For the text-containing cell, return its midpoint in [X, Y] coordinate format. 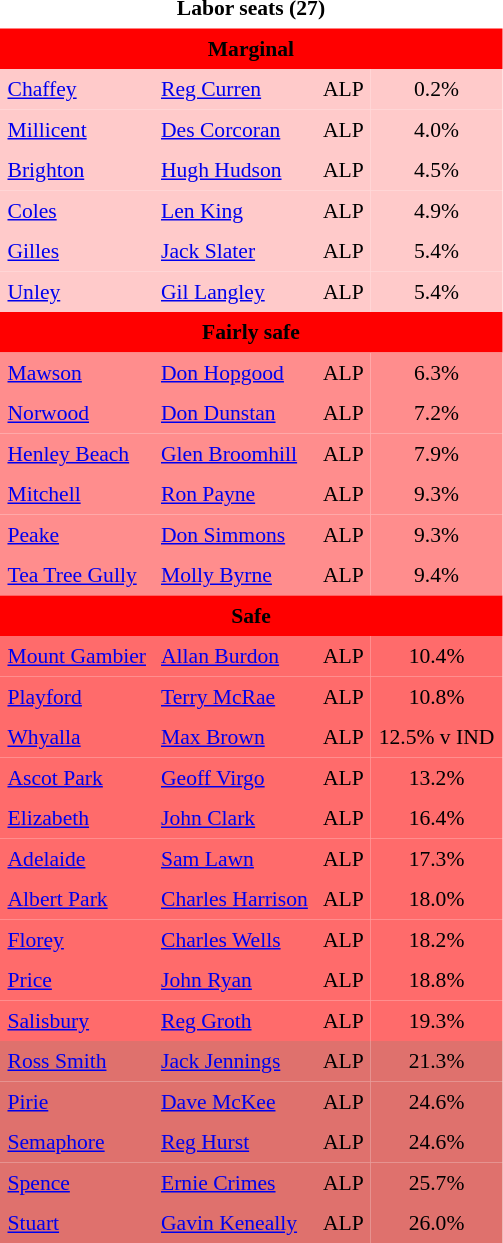
Albert Park [76, 899]
Spence [76, 1182]
Reg Hurst [234, 1142]
Mount Gambier [76, 656]
Fairly safe [251, 332]
21.3% [436, 1061]
6.3% [436, 372]
10.4% [436, 656]
Ross Smith [76, 1061]
Adelaide [76, 858]
Peake [76, 534]
Brighton [76, 170]
Max Brown [234, 737]
Jack Jennings [234, 1061]
Safe [251, 615]
16.4% [436, 818]
Stuart [76, 1223]
Don Hopgood [234, 372]
Mawson [76, 372]
Geoff Virgo [234, 777]
Sam Lawn [234, 858]
4.9% [436, 210]
John Clark [234, 818]
0.2% [436, 89]
Henley Beach [76, 453]
Playford [76, 696]
Reg Curren [234, 89]
Reg Groth [234, 1020]
18.2% [436, 939]
Salisbury [76, 1020]
7.9% [436, 453]
Terry McRae [234, 696]
Whyalla [76, 737]
Marginal [251, 48]
17.3% [436, 858]
Des Corcoran [234, 129]
Glen Broomhill [234, 453]
9.4% [436, 575]
13.2% [436, 777]
18.0% [436, 899]
Norwood [76, 413]
Allan Burdon [234, 656]
Charles Harrison [234, 899]
Ron Payne [234, 494]
Unley [76, 291]
Gil Langley [234, 291]
Hugh Hudson [234, 170]
Millicent [76, 129]
26.0% [436, 1223]
7.2% [436, 413]
10.8% [436, 696]
Florey [76, 939]
Elizabeth [76, 818]
Charles Wells [234, 939]
Price [76, 980]
Tea Tree Gully [76, 575]
Dave McKee [234, 1101]
Coles [76, 210]
Mitchell [76, 494]
Pirie [76, 1101]
18.8% [436, 980]
Len King [234, 210]
Chaffey [76, 89]
Don Dunstan [234, 413]
John Ryan [234, 980]
25.7% [436, 1182]
Gavin Keneally [234, 1223]
Gilles [76, 251]
Jack Slater [234, 251]
4.5% [436, 170]
Ernie Crimes [234, 1182]
Molly Byrne [234, 575]
4.0% [436, 129]
12.5% v IND [436, 737]
19.3% [436, 1020]
Ascot Park [76, 777]
Semaphore [76, 1142]
Don Simmons [234, 534]
